Detect which cell encompasses the target text, then output its (x, y) center coordinate. 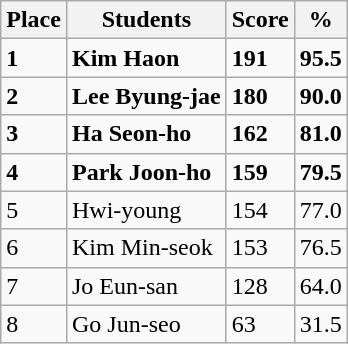
Place (34, 20)
180 (260, 96)
162 (260, 134)
128 (260, 286)
90.0 (320, 96)
77.0 (320, 210)
8 (34, 324)
5 (34, 210)
Hwi-young (146, 210)
95.5 (320, 58)
153 (260, 248)
154 (260, 210)
31.5 (320, 324)
% (320, 20)
7 (34, 286)
191 (260, 58)
6 (34, 248)
Jo Eun-san (146, 286)
4 (34, 172)
Go Jun-seo (146, 324)
79.5 (320, 172)
Kim Min-seok (146, 248)
Ha Seon-ho (146, 134)
1 (34, 58)
63 (260, 324)
Kim Haon (146, 58)
Score (260, 20)
Park Joon-ho (146, 172)
76.5 (320, 248)
81.0 (320, 134)
3 (34, 134)
159 (260, 172)
64.0 (320, 286)
Students (146, 20)
Lee Byung-jae (146, 96)
2 (34, 96)
